Provide the [X, Y] coordinate of the cell's center where the given text is located.  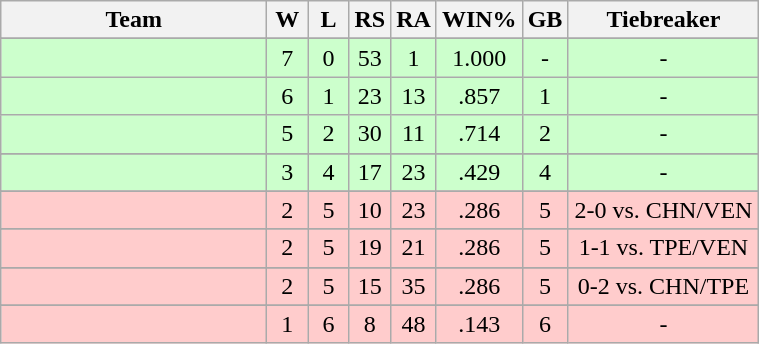
8 [370, 324]
21 [414, 248]
L [328, 20]
13 [414, 96]
30 [370, 134]
3 [288, 172]
0-2 vs. CHN/TPE [664, 286]
2-0 vs. CHN/VEN [664, 210]
15 [370, 286]
7 [288, 58]
11 [414, 134]
RS [370, 20]
35 [414, 286]
.857 [479, 96]
10 [370, 210]
53 [370, 58]
17 [370, 172]
WIN% [479, 20]
48 [414, 324]
1-1 vs. TPE/VEN [664, 248]
GB [545, 20]
.143 [479, 324]
RA [414, 20]
.429 [479, 172]
Tiebreaker [664, 20]
19 [370, 248]
1.000 [479, 58]
.714 [479, 134]
Team [134, 20]
0 [328, 58]
W [288, 20]
